For the text-containing cell, return its midpoint in (x, y) coordinate format. 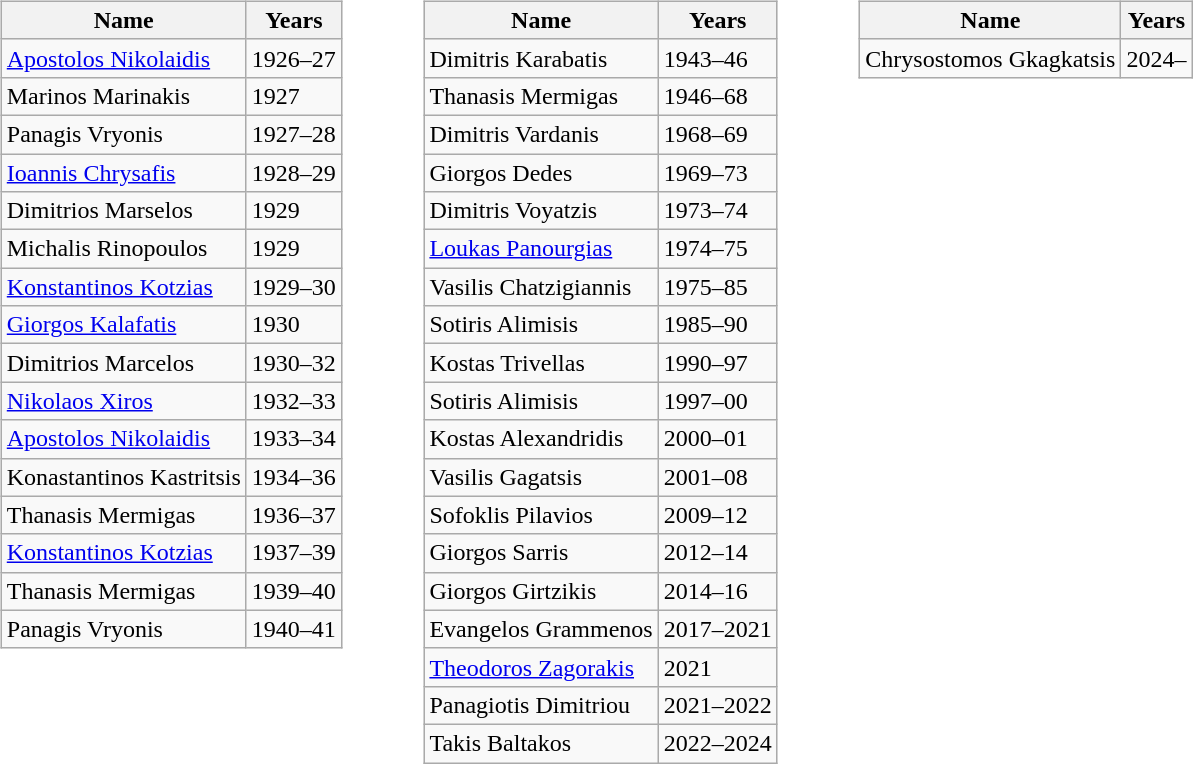
Dimitris Vardanis (541, 134)
2012–14 (718, 553)
2021 (718, 667)
1943–46 (718, 58)
Michalis Rinopoulos (124, 249)
Takis Baltakos (541, 743)
Kostas Trivellas (541, 363)
Dimitris Karabatis (541, 58)
1926–27 (294, 58)
2009–12 (718, 515)
1985–90 (718, 325)
Marinos Marinakis (124, 96)
1927–28 (294, 134)
1974–75 (718, 249)
Konastantinos Kastritsis (124, 477)
1932–33 (294, 401)
1937–39 (294, 553)
Chrysostomos Gkagkatsis (990, 58)
Giorgos Kalafatis (124, 325)
1946–68 (718, 96)
1930 (294, 325)
2024– (1156, 58)
1975–85 (718, 287)
1973–74 (718, 211)
1934–36 (294, 477)
Kostas Alexandridis (541, 439)
1927 (294, 96)
Evangelos Grammenos (541, 629)
2017–2021 (718, 629)
2001–08 (718, 477)
1990–97 (718, 363)
1997–00 (718, 401)
2000–01 (718, 439)
1940–41 (294, 629)
Giorgos Girtzikis (541, 591)
2022–2024 (718, 743)
Loukas Panourgias (541, 249)
Sofoklis Pilavios (541, 515)
Dimitris Voyatzis (541, 211)
Vasilis Chatzigiannis (541, 287)
Dimitrios Marselos (124, 211)
Nikolaos Xiros (124, 401)
1936–37 (294, 515)
2014–16 (718, 591)
Theodoros Zagorakis (541, 667)
1939–40 (294, 591)
1968–69 (718, 134)
Ioannis Chrysafis (124, 173)
Giorgos Sarris (541, 553)
1969–73 (718, 173)
1929–30 (294, 287)
Giorgos Dedes (541, 173)
1930–32 (294, 363)
Dimitrios Marcelos (124, 363)
Panagiotis Dimitriou (541, 705)
1933–34 (294, 439)
Vasilis Gagatsis (541, 477)
2021–2022 (718, 705)
1928–29 (294, 173)
